Return the [x, y] coordinate for the center point of the cell that contains the specified text.  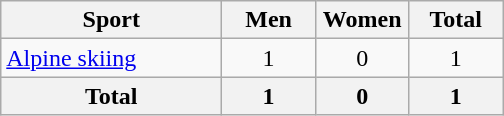
Sport [112, 20]
Women [362, 20]
Men [269, 20]
Alpine skiing [112, 58]
